Pinpoint the cell where the given text exists, returning its [x, y] midpoint coordinate. 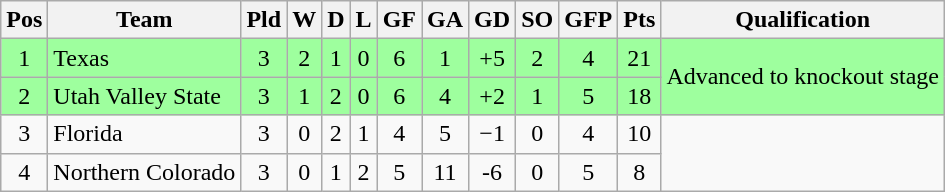
Pos [24, 20]
18 [640, 96]
Texas [144, 58]
Northern Colorado [144, 172]
D [336, 20]
Florida [144, 134]
GD [492, 20]
8 [640, 172]
+2 [492, 96]
GA [446, 20]
Team [144, 20]
+5 [492, 58]
W [304, 20]
Utah Valley State [144, 96]
GFP [588, 20]
21 [640, 58]
Pld [264, 20]
Pts [640, 20]
10 [640, 134]
SO [538, 20]
L [364, 20]
-6 [492, 172]
11 [446, 172]
Qualification [803, 20]
−1 [492, 134]
GF [399, 20]
Advanced to knockout stage [803, 77]
